Search for the cell housing the specified text and yield its (x, y) center coordinate. 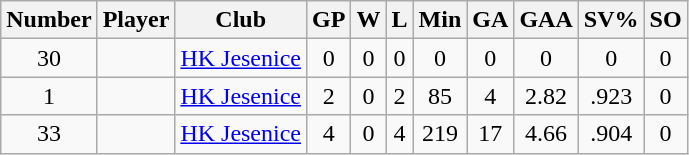
Number (49, 20)
219 (440, 134)
33 (49, 134)
Club (241, 20)
L (400, 20)
GA (490, 20)
17 (490, 134)
GP (329, 20)
4.66 (546, 134)
GAA (546, 20)
W (368, 20)
Min (440, 20)
.923 (611, 96)
30 (49, 58)
85 (440, 96)
.904 (611, 134)
SO (666, 20)
2.82 (546, 96)
1 (49, 96)
SV% (611, 20)
Player (136, 20)
